Locate the cell with the specified text and output its [x, y] center coordinate. 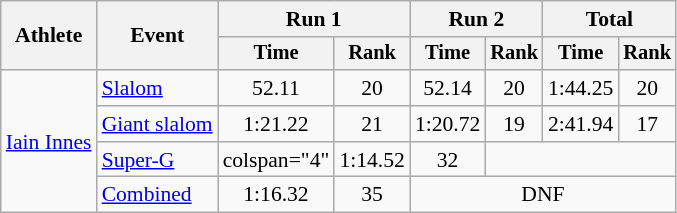
Super-G [158, 160]
Athlete [49, 36]
35 [372, 195]
colspan="4" [276, 160]
Giant slalom [158, 124]
Run 2 [476, 19]
Event [158, 36]
1:20.72 [448, 124]
Run 1 [314, 19]
52.11 [276, 88]
19 [514, 124]
32 [448, 160]
1:44.25 [580, 88]
1:14.52 [372, 160]
Combined [158, 195]
1:16.32 [276, 195]
17 [647, 124]
21 [372, 124]
DNF [543, 195]
2:41.94 [580, 124]
Slalom [158, 88]
Total [610, 19]
1:21.22 [276, 124]
52.14 [448, 88]
Iain Innes [49, 141]
